Provide the (X, Y) coordinate of the cell's center where the given text is located.  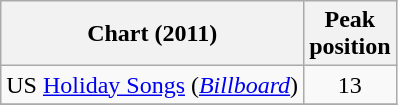
Chart (2011) (152, 34)
US Holiday Songs (Billboard) (152, 85)
13 (350, 85)
Peakposition (350, 34)
